Pinpoint the cell where the given text exists, returning its (x, y) midpoint coordinate. 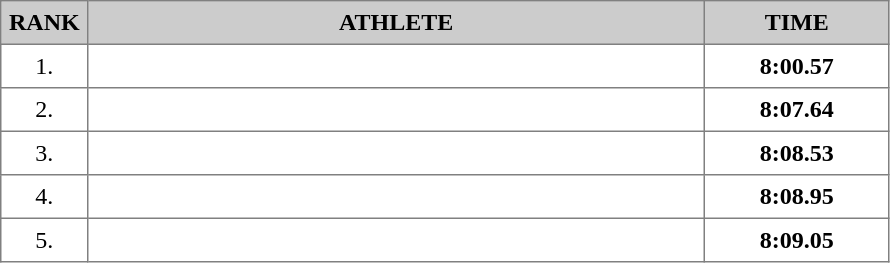
5. (44, 240)
8:08.95 (796, 197)
8:00.57 (796, 66)
ATHLETE (396, 23)
3. (44, 153)
4. (44, 197)
8:07.64 (796, 110)
2. (44, 110)
TIME (796, 23)
8:08.53 (796, 153)
8:09.05 (796, 240)
1. (44, 66)
RANK (44, 23)
